Determine the [x, y] coordinate at the center of the cell enclosing the given text.  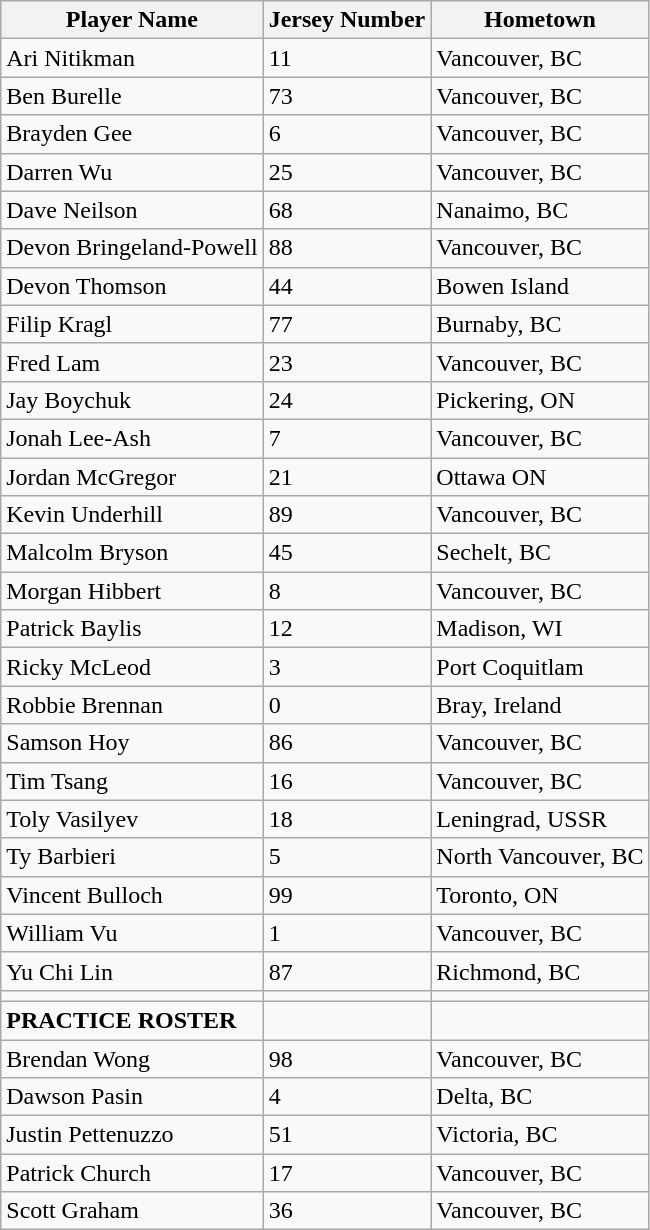
Patrick Church [132, 1173]
24 [347, 400]
16 [347, 781]
7 [347, 438]
Burnaby, BC [540, 324]
Dawson Pasin [132, 1097]
44 [347, 286]
Kevin Underhill [132, 515]
5 [347, 857]
25 [347, 172]
Ari Nitikman [132, 58]
23 [347, 362]
North Vancouver, BC [540, 857]
36 [347, 1211]
Leningrad, USSR [540, 819]
89 [347, 515]
Bowen Island [540, 286]
Nanaimo, BC [540, 210]
Samson Hoy [132, 743]
Richmond, BC [540, 971]
45 [347, 553]
Dave Neilson [132, 210]
Ottawa ON [540, 477]
Patrick Baylis [132, 629]
Toly Vasilyev [132, 819]
Pickering, ON [540, 400]
William Vu [132, 933]
Bray, Ireland [540, 705]
Justin Pettenuzzo [132, 1135]
12 [347, 629]
Morgan Hibbert [132, 591]
6 [347, 134]
Scott Graham [132, 1211]
Malcolm Bryson [132, 553]
Devon Bringeland-Powell [132, 248]
Vincent Bulloch [132, 895]
8 [347, 591]
68 [347, 210]
Port Coquitlam [540, 667]
Filip Kragl [132, 324]
Delta, BC [540, 1097]
PRACTICE ROSTER [132, 1020]
Brendan Wong [132, 1059]
11 [347, 58]
Robbie Brennan [132, 705]
Yu Chi Lin [132, 971]
3 [347, 667]
98 [347, 1059]
17 [347, 1173]
21 [347, 477]
86 [347, 743]
Toronto, ON [540, 895]
Hometown [540, 20]
99 [347, 895]
4 [347, 1097]
77 [347, 324]
Sechelt, BC [540, 553]
Brayden Gee [132, 134]
Darren Wu [132, 172]
Jonah Lee-Ash [132, 438]
51 [347, 1135]
Ben Burelle [132, 96]
87 [347, 971]
Victoria, BC [540, 1135]
18 [347, 819]
Ricky McLeod [132, 667]
Madison, WI [540, 629]
Jersey Number [347, 20]
73 [347, 96]
1 [347, 933]
Fred Lam [132, 362]
Devon Thomson [132, 286]
Tim Tsang [132, 781]
Ty Barbieri [132, 857]
Player Name [132, 20]
88 [347, 248]
0 [347, 705]
Jay Boychuk [132, 400]
Jordan McGregor [132, 477]
